From the cell containing the given text, extract its center point as [x, y] coordinate. 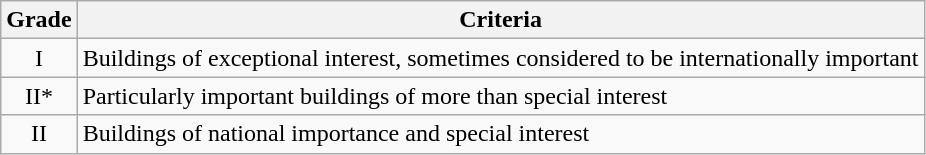
Buildings of exceptional interest, sometimes considered to be internationally important [500, 58]
Particularly important buildings of more than special interest [500, 96]
Buildings of national importance and special interest [500, 134]
I [39, 58]
Criteria [500, 20]
II [39, 134]
II* [39, 96]
Grade [39, 20]
